Determine the [x, y] coordinate at the center of the cell enclosing the given text.  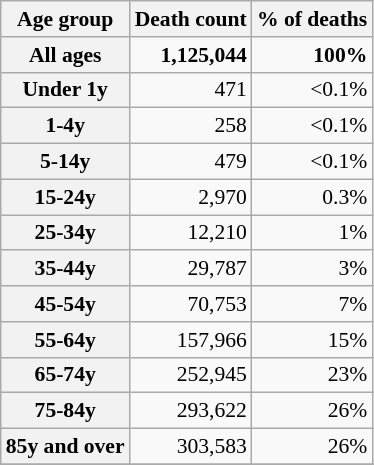
45-54y [66, 304]
Under 1y [66, 90]
293,622 [191, 411]
2,970 [191, 197]
1% [312, 233]
All ages [66, 55]
85y and over [66, 447]
75-84y [66, 411]
479 [191, 162]
3% [312, 269]
% of deaths [312, 19]
29,787 [191, 269]
1,125,044 [191, 55]
471 [191, 90]
35-44y [66, 269]
258 [191, 126]
23% [312, 375]
25-34y [66, 233]
0.3% [312, 197]
157,966 [191, 340]
65-74y [66, 375]
15-24y [66, 197]
55-64y [66, 340]
7% [312, 304]
70,753 [191, 304]
303,583 [191, 447]
1-4y [66, 126]
5-14y [66, 162]
Death count [191, 19]
252,945 [191, 375]
15% [312, 340]
12,210 [191, 233]
100% [312, 55]
Age group [66, 19]
